From the cell containing the given text, extract its center point as (x, y) coordinate. 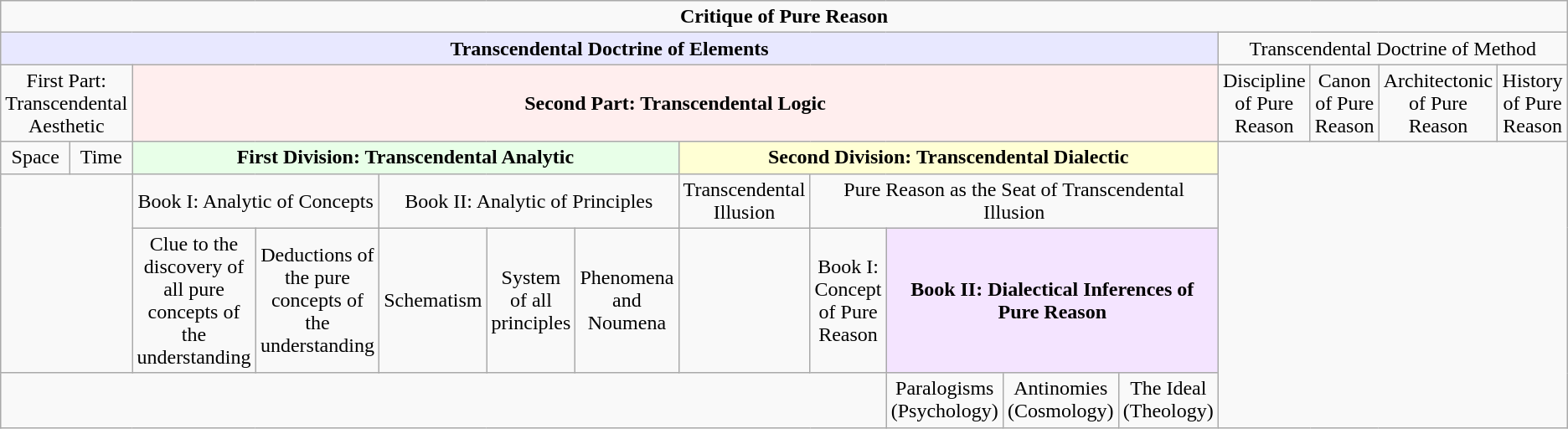
System of all principles (531, 300)
Transcendental Doctrine of Method (1392, 49)
Space (35, 158)
Book II: Analytic of Principles (529, 201)
Clue to the discovery of all pure concepts of the understanding (194, 300)
History of Pure Reason (1533, 103)
Phenomena and Noumena (627, 300)
First Part: Transcendental Aesthetic (67, 103)
Transcendental Doctrine of Elements (610, 49)
Second Part: Transcendental Logic (675, 103)
The Ideal (Theology) (1168, 401)
Paralogisms (Psychology) (945, 401)
First Division: Transcendental Analytic (405, 158)
Canon of Pure Reason (1344, 103)
Pure Reason as the Seat of Transcendental Illusion (1014, 201)
Discipline of Pure Reason (1264, 103)
Time (101, 158)
Second Division: Transcendental Dialectic (948, 158)
Antinomies (Cosmology) (1060, 401)
Schematism (433, 300)
Book I: Concept of Pure Reason (848, 300)
Architectonic of Pure Reason (1438, 103)
Critique of Pure Reason (784, 17)
Transcendental Illusion (744, 201)
Deductions of the pure concepts of the understanding (317, 300)
Book II: Dialectical Inferences of Pure Reason (1052, 300)
Book I: Analytic of Concepts (256, 201)
